Scan for the cell matching the given text and deliver its (X, Y) coordinate at center. 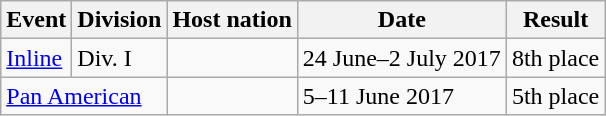
8th place (555, 58)
24 June–2 July 2017 (402, 58)
Division (120, 20)
Host nation (232, 20)
Div. I (120, 58)
Pan American (84, 96)
Event (36, 20)
5th place (555, 96)
Inline (36, 58)
Date (402, 20)
5–11 June 2017 (402, 96)
Result (555, 20)
